Find where the given text appears and provide that cell's center as [x, y] coordinate. 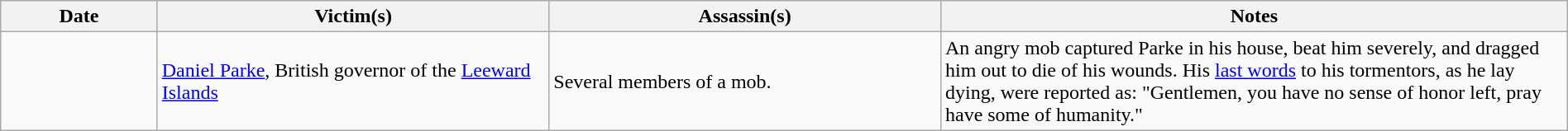
Date [79, 16]
Several members of a mob. [745, 81]
Daniel Parke, British governor of the Leeward Islands [353, 81]
Notes [1254, 16]
Victim(s) [353, 16]
Assassin(s) [745, 16]
